Pinpoint the cell where the given text exists, returning its (X, Y) midpoint coordinate. 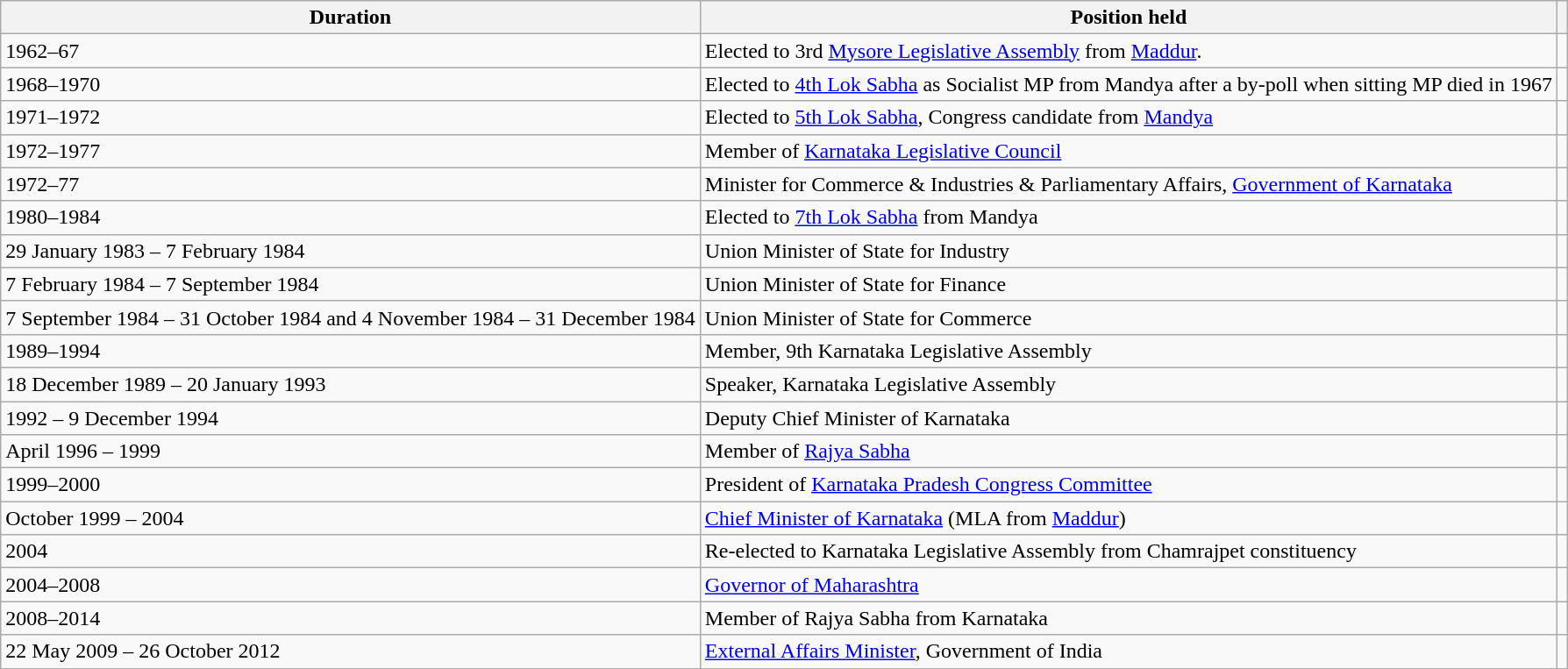
Elected to 5th Lok Sabha, Congress candidate from Mandya (1128, 117)
1972–77 (351, 184)
Position held (1128, 18)
2008–2014 (351, 618)
Elected to 3rd Mysore Legislative Assembly from Maddur. (1128, 51)
Union Minister of State for Industry (1128, 251)
Speaker, Karnataka Legislative Assembly (1128, 384)
Member of Karnataka Legislative Council (1128, 151)
Union Minister of State for Commerce (1128, 317)
Member of Rajya Sabha (1128, 452)
1972–1977 (351, 151)
7 September 1984 – 31 October 1984 and 4 November 1984 – 31 December 1984 (351, 317)
Union Minister of State for Finance (1128, 284)
1992 – 9 December 1994 (351, 418)
1999–2000 (351, 485)
Elected to 7th Lok Sabha from Mandya (1128, 217)
Member, 9th Karnataka Legislative Assembly (1128, 351)
External Affairs Minister, Government of India (1128, 651)
Member of Rajya Sabha from Karnataka (1128, 618)
22 May 2009 – 26 October 2012 (351, 651)
29 January 1983 – 7 February 1984 (351, 251)
Re-elected to Karnataka Legislative Assembly from Chamrajpet constituency (1128, 552)
2004–2008 (351, 585)
1971–1972 (351, 117)
President of Karnataka Pradesh Congress Committee (1128, 485)
April 1996 – 1999 (351, 452)
2004 (351, 552)
7 February 1984 – 7 September 1984 (351, 284)
October 1999 – 2004 (351, 518)
Elected to 4th Lok Sabha as Socialist MP from Mandya after a by-poll when sitting MP died in 1967 (1128, 84)
Deputy Chief Minister of Karnataka (1128, 418)
Minister for Commerce & Industries & Parliamentary Affairs, Government of Karnataka (1128, 184)
1968–1970 (351, 84)
Chief Minister of Karnataka (MLA from Maddur) (1128, 518)
1962–67 (351, 51)
1989–1994 (351, 351)
Duration (351, 18)
18 December 1989 – 20 January 1993 (351, 384)
1980–1984 (351, 217)
Governor of Maharashtra (1128, 585)
